Find where the given text appears and provide that cell's center as [x, y] coordinate. 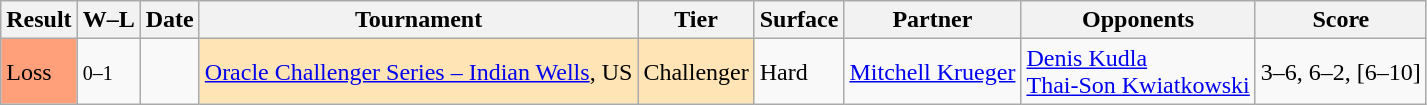
Denis Kudla Thai-Son Kwiatkowski [1138, 72]
Surface [799, 20]
Date [170, 20]
3–6, 6–2, [6–10] [1340, 72]
Loss [39, 72]
Tier [696, 20]
Challenger [696, 72]
Partner [932, 20]
0–1 [108, 72]
Tournament [418, 20]
Score [1340, 20]
Mitchell Krueger [932, 72]
Result [39, 20]
Opponents [1138, 20]
W–L [108, 20]
Hard [799, 72]
Oracle Challenger Series – Indian Wells, US [418, 72]
